Provide the (X, Y) coordinate of the cell's center where the given text is located.  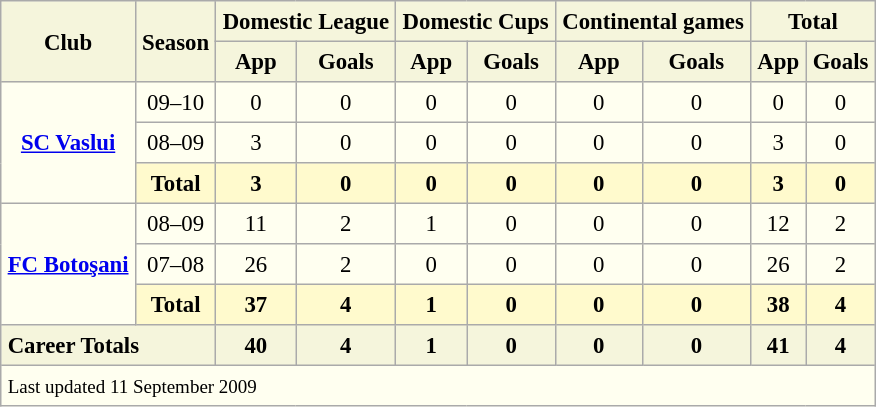
Career Totals (108, 345)
07–08 (176, 264)
Season (176, 42)
FC Botoşani (68, 264)
SC Vaslui (68, 143)
Last updated 11 September 2009 (438, 385)
12 (778, 223)
Club (68, 42)
11 (256, 223)
40 (256, 345)
Domestic Cups (476, 21)
37 (256, 304)
38 (778, 304)
Domestic League (306, 21)
41 (778, 345)
Continental games (652, 21)
09–10 (176, 102)
